Output the [x, y] coordinate of the center of the cell containing the given text.  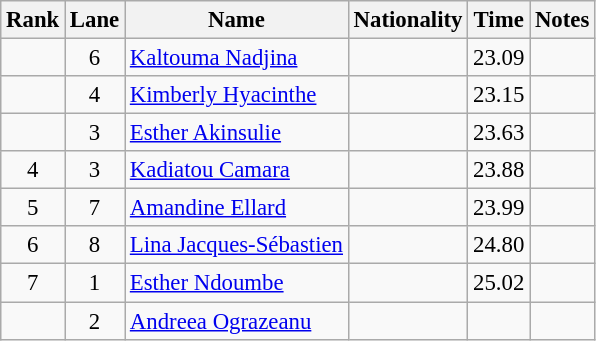
Esther Akinsulie [237, 133]
Nationality [408, 20]
Lane [95, 20]
1 [95, 283]
23.15 [499, 95]
Amandine Ellard [237, 208]
Kadiatou Camara [237, 170]
8 [95, 245]
24.80 [499, 245]
Lina Jacques-Sébastien [237, 245]
Notes [562, 20]
Kaltouma Nadjina [237, 58]
23.88 [499, 170]
23.09 [499, 58]
23.99 [499, 208]
Rank [33, 20]
Time [499, 20]
2 [95, 321]
25.02 [499, 283]
23.63 [499, 133]
Esther Ndoumbe [237, 283]
5 [33, 208]
Andreea Ograzeanu [237, 321]
Name [237, 20]
Kimberly Hyacinthe [237, 95]
